Find where the given text appears and provide that cell's center as [X, Y] coordinate. 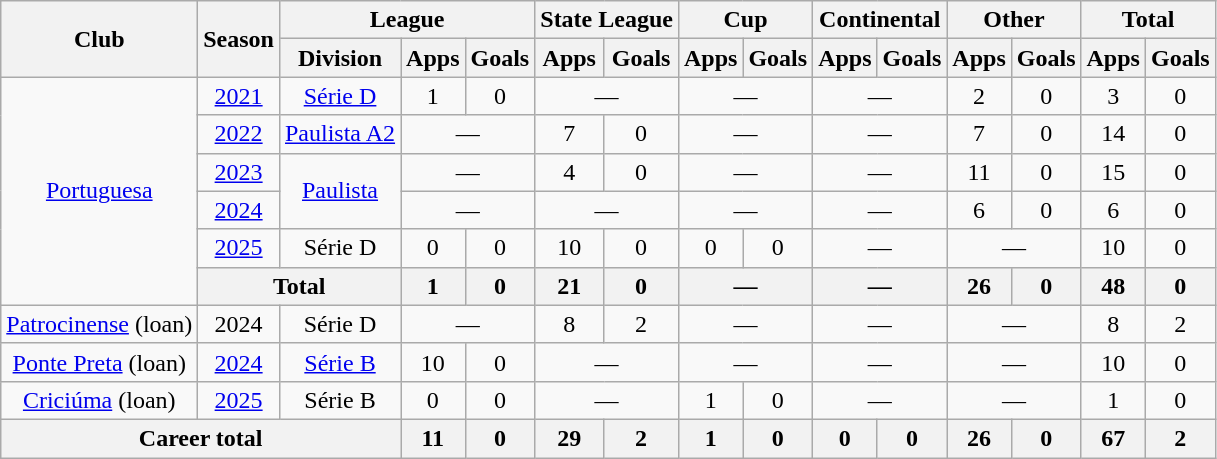
Patrocinense (loan) [100, 324]
State League [607, 20]
Paulista [340, 191]
Paulista A2 [340, 134]
67 [1113, 438]
4 [570, 172]
14 [1113, 134]
Cup [745, 20]
29 [570, 438]
Other [1014, 20]
Club [100, 39]
Season [239, 39]
2023 [239, 172]
48 [1113, 286]
15 [1113, 172]
Division [340, 58]
League [406, 20]
21 [570, 286]
Career total [201, 438]
Criciúma (loan) [100, 400]
2022 [239, 134]
2021 [239, 96]
Continental [880, 20]
Portuguesa [100, 191]
3 [1113, 96]
Ponte Preta (loan) [100, 362]
